Extract the [x, y] coordinate from the center of the cell holding the provided text.  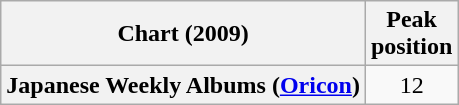
Japanese Weekly Albums (Oricon) [184, 85]
Peakposition [411, 34]
Chart (2009) [184, 34]
12 [411, 85]
